Return the (x, y) coordinate for the center point of the cell that contains the specified text.  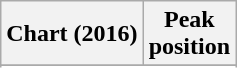
Chart (2016) (72, 34)
Peak position (189, 34)
